From the cell containing the given text, extract its center point as (X, Y) coordinate. 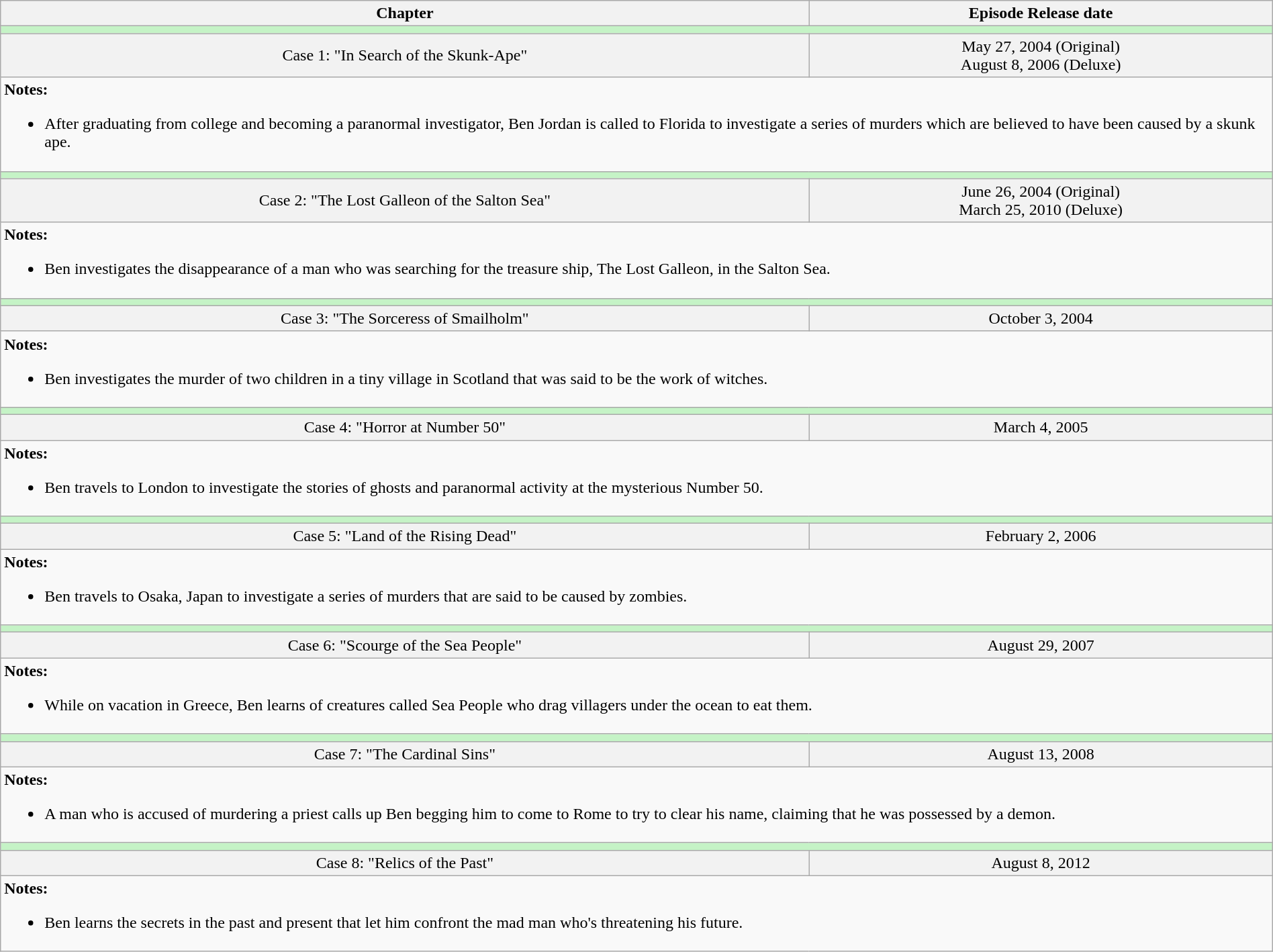
August 29, 2007 (1041, 645)
Case 2: "The Lost Galleon of the Salton Sea" (405, 200)
February 2, 2006 (1041, 536)
Case 7: "The Cardinal Sins" (405, 754)
Case 3: "The Sorceress of Smailholm" (405, 318)
Episode Release date (1041, 13)
May 27, 2004 (Original)August 8, 2006 (Deluxe) (1041, 55)
June 26, 2004 (Original)March 25, 2010 (Deluxe) (1041, 200)
Case 6: "Scourge of the Sea People" (405, 645)
August 13, 2008 (1041, 754)
Case 1: "In Search of the Skunk-Ape" (405, 55)
Notes:Ben travels to London to investigate the stories of ghosts and paranormal activity at the mysterious Number 50. (636, 478)
Case 5: "Land of the Rising Dead" (405, 536)
Notes:Ben learns the secrets in the past and present that let him confront the mad man who's threatening his future. (636, 913)
Notes:Ben travels to Osaka, Japan to investigate a series of murders that are said to be caused by zombies. (636, 587)
Notes:While on vacation in Greece, Ben learns of creatures called Sea People who drag villagers under the ocean to eat them. (636, 696)
March 4, 2005 (1041, 427)
Chapter (405, 13)
Notes:Ben investigates the murder of two children in a tiny village in Scotland that was said to be the work of witches. (636, 369)
October 3, 2004 (1041, 318)
Notes:Ben investigates the disappearance of a man who was searching for the treasure ship, The Lost Galleon, in the Salton Sea. (636, 260)
Case 4: "Horror at Number 50" (405, 427)
Case 8: "Relics of the Past" (405, 863)
August 8, 2012 (1041, 863)
